From the cell containing the given text, extract its center point as [X, Y] coordinate. 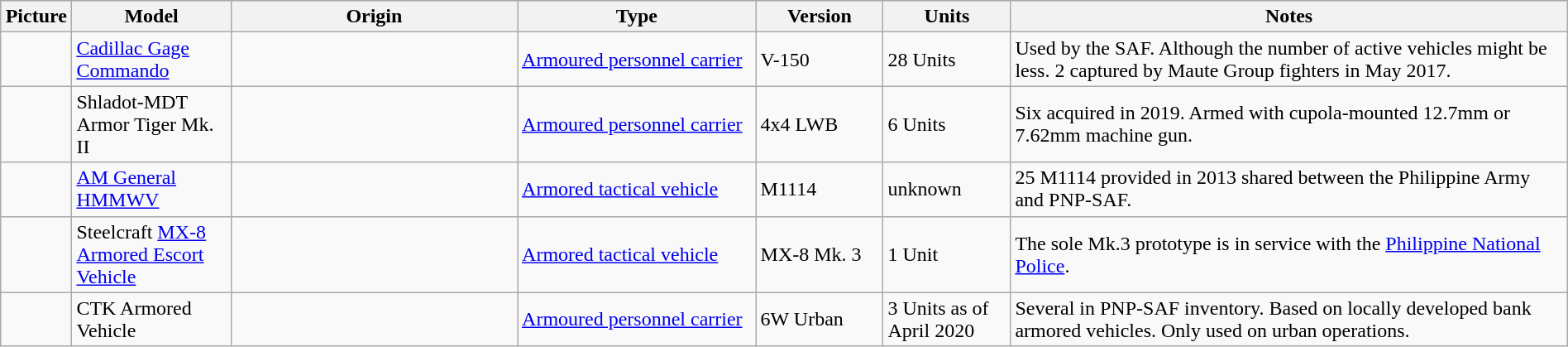
4x4 LWB [820, 124]
6 Units [947, 124]
Notes [1288, 17]
28 Units [947, 60]
Model [151, 17]
Shladot-MDT Armor Tiger Mk. II [151, 124]
Several in PNP-SAF inventory. Based on locally developed bank armored vehicles. Only used on urban operations. [1288, 320]
6W Urban [820, 320]
Version [820, 17]
Six acquired in 2019. Armed with cupola-mounted 12.7mm or 7.62mm machine gun. [1288, 124]
AM General HMMWV [151, 189]
Picture [36, 17]
M1114 [820, 189]
The sole Mk.3 prototype is in service with the Philippine National Police. [1288, 254]
Cadillac Gage Commando [151, 60]
unknown [947, 189]
Units [947, 17]
3 Units as of April 2020 [947, 320]
25 M1114 provided in 2013 shared between the Philippine Army and PNP-SAF. [1288, 189]
Origin [374, 17]
V-150 [820, 60]
Used by the SAF. Although the number of active vehicles might be less. 2 captured by Maute Group fighters in May 2017. [1288, 60]
Steelcraft MX-8 Armored Escort Vehicle [151, 254]
1 Unit [947, 254]
Type [637, 17]
CTK Armored Vehicle [151, 320]
MX-8 Mk. 3 [820, 254]
